From the cell containing the given text, extract its center point as (x, y) coordinate. 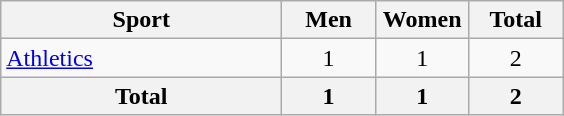
Sport (142, 20)
Women (422, 20)
Athletics (142, 58)
Men (329, 20)
